Provide the [X, Y] coordinate of the cell's center where the given text is located.  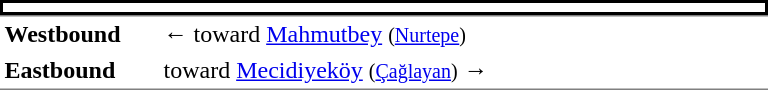
← toward Mahmutbey (Nurtepe) [464, 34]
toward Mecidiyeköy (Çağlayan) → [464, 71]
Eastbound [80, 71]
Westbound [80, 34]
